Search for the cell housing the specified text and yield its [x, y] center coordinate. 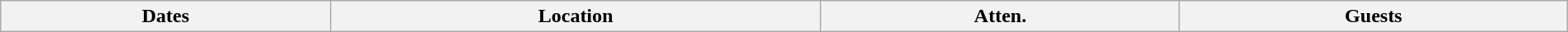
Location [576, 16]
Guests [1373, 16]
Dates [165, 16]
Atten. [1001, 16]
